Find where the given text appears and provide that cell's center as (X, Y) coordinate. 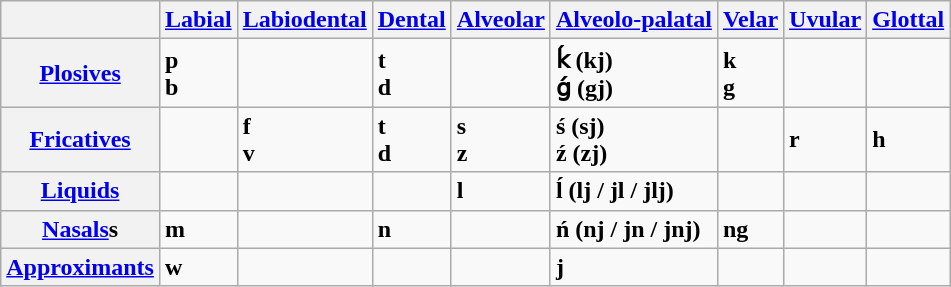
Fricatives (80, 140)
ś (sj) ź (zj) (634, 140)
h (908, 140)
Labial (198, 20)
Plosives (80, 73)
j (634, 267)
ĺ (lj / jl / jlj) (634, 191)
r (826, 140)
Labiodental (304, 20)
Alveolar (500, 20)
ḱ (kj) ǵ (gj) (634, 73)
Uvular (826, 20)
Approximants (80, 267)
ng (750, 229)
p b (198, 73)
w (198, 267)
n (412, 229)
Glottal (908, 20)
k g (750, 73)
ń (nj / jn / jnj) (634, 229)
f v (304, 140)
Velar (750, 20)
m (198, 229)
l (500, 191)
Liquids (80, 191)
Dental (412, 20)
Nasalss (80, 229)
s z (500, 140)
Alveolo-palatal (634, 20)
